Output the (x, y) coordinate of the center of the cell containing the given text.  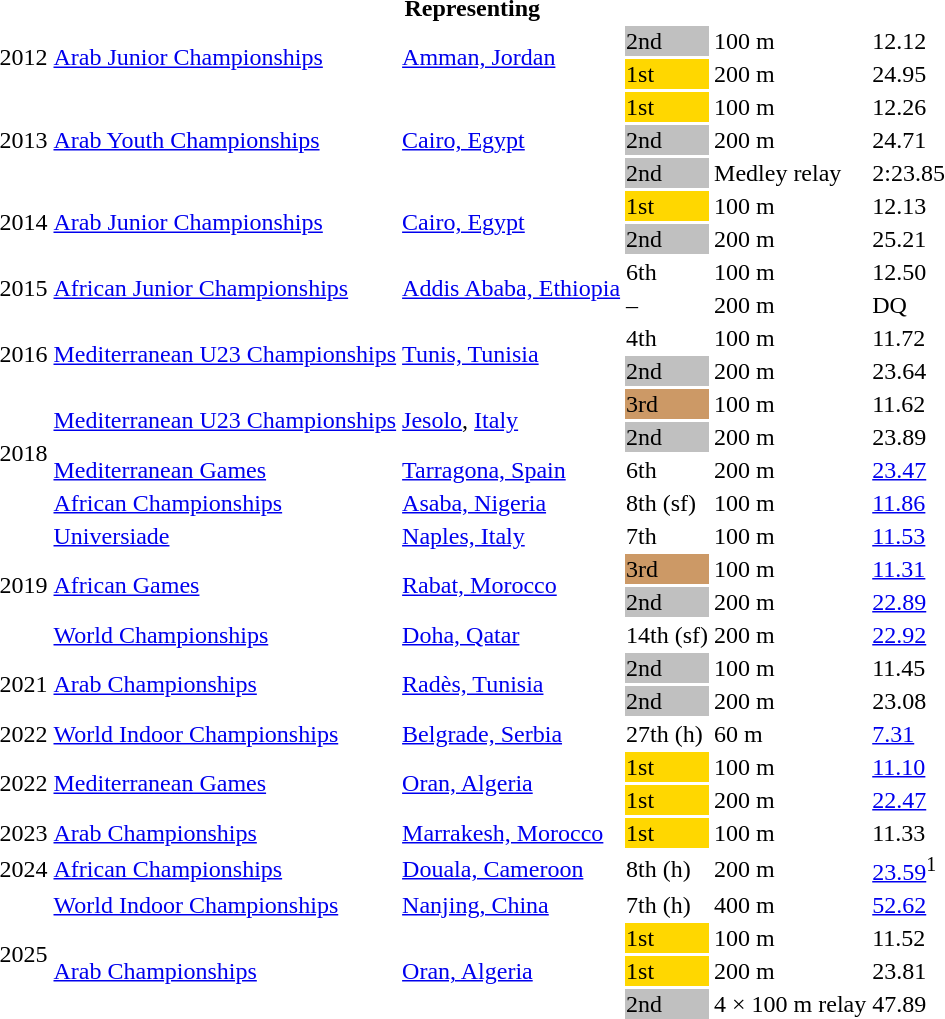
Arab Youth Championships (225, 140)
Rabat, Morocco (512, 586)
4th (668, 338)
8th (h) (668, 869)
Medley relay (790, 173)
Tunis, Tunisia (512, 354)
Addis Ababa, Ethiopia (512, 288)
African Games (225, 586)
8th (sf) (668, 503)
Jesolo, Italy (512, 420)
27th (h) (668, 734)
African Junior Championships (225, 288)
7th (h) (668, 905)
Tarragona, Spain (512, 470)
Douala, Cameroon (512, 869)
Marrakesh, Morocco (512, 833)
World Championships (225, 635)
400 m (790, 905)
Doha, Qatar (512, 635)
60 m (790, 734)
Belgrade, Serbia (512, 734)
– (668, 305)
7th (668, 536)
Nanjing, China (512, 905)
Amman, Jordan (512, 58)
14th (sf) (668, 635)
Asaba, Nigeria (512, 503)
Universiade (225, 536)
4 × 100 m relay (790, 1004)
Naples, Italy (512, 536)
Radès, Tunisia (512, 684)
